Return the (X, Y) coordinate for the center point of the cell that contains the specified text.  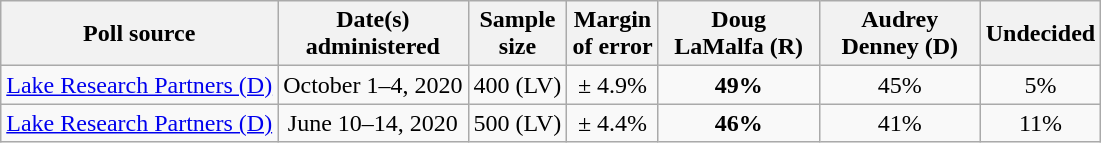
AudreyDenney (D) (900, 34)
± 4.9% (612, 85)
400 (LV) (518, 85)
41% (900, 123)
Samplesize (518, 34)
45% (900, 85)
Date(s)administered (373, 34)
500 (LV) (518, 123)
June 10–14, 2020 (373, 123)
5% (1040, 85)
± 4.4% (612, 123)
Marginof error (612, 34)
46% (738, 123)
DougLaMalfa (R) (738, 34)
October 1–4, 2020 (373, 85)
49% (738, 85)
Poll source (140, 34)
11% (1040, 123)
Undecided (1040, 34)
